Capture the cell that displays the provided text and extract its [x, y] central coordinate. 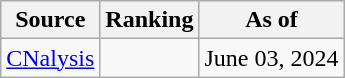
CNalysis [50, 58]
Ranking [150, 20]
June 03, 2024 [272, 58]
As of [272, 20]
Source [50, 20]
